Capture the cell that displays the provided text and extract its (x, y) central coordinate. 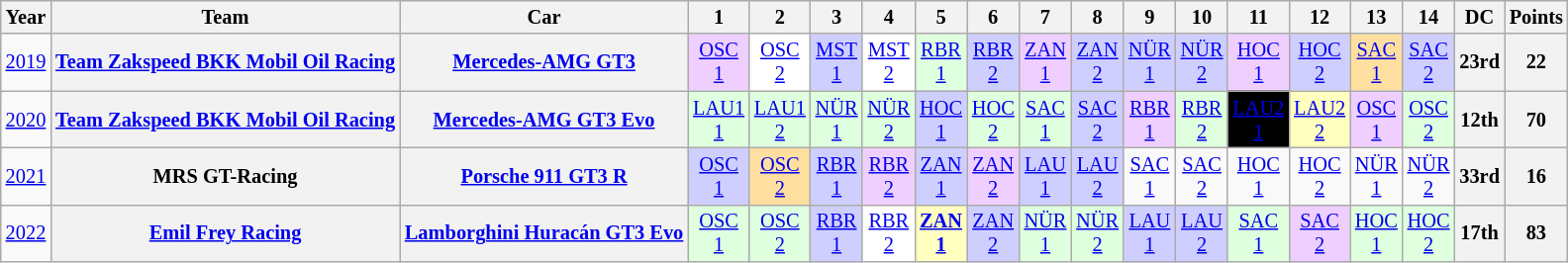
16 (1536, 176)
33rd (1479, 176)
Year (26, 17)
12 (1320, 17)
9 (1150, 17)
11 (1258, 17)
83 (1536, 233)
17th (1479, 233)
MRS GT-Racing (226, 176)
LAU12 (780, 120)
MST2 (889, 62)
70 (1536, 120)
2 (780, 17)
Car (544, 17)
Mercedes-AMG GT3 (544, 62)
Porsche 911 GT3 R (544, 176)
Lamborghini Huracán GT3 Evo (544, 233)
LAU11 (719, 120)
Emil Frey Racing (226, 233)
22 (1536, 62)
13 (1376, 17)
4 (889, 17)
5 (940, 17)
12th (1479, 120)
2021 (26, 176)
10 (1202, 17)
14 (1429, 17)
2020 (26, 120)
6 (994, 17)
Team (226, 17)
8 (1097, 17)
LAU21 (1258, 120)
Mercedes-AMG GT3 Evo (544, 120)
3 (837, 17)
LAU22 (1320, 120)
23rd (1479, 62)
7 (1045, 17)
Points (1536, 17)
2022 (26, 233)
2019 (26, 62)
DC (1479, 17)
MST1 (837, 62)
1 (719, 17)
